Locate the cell with the specified text and output its [X, Y] center coordinate. 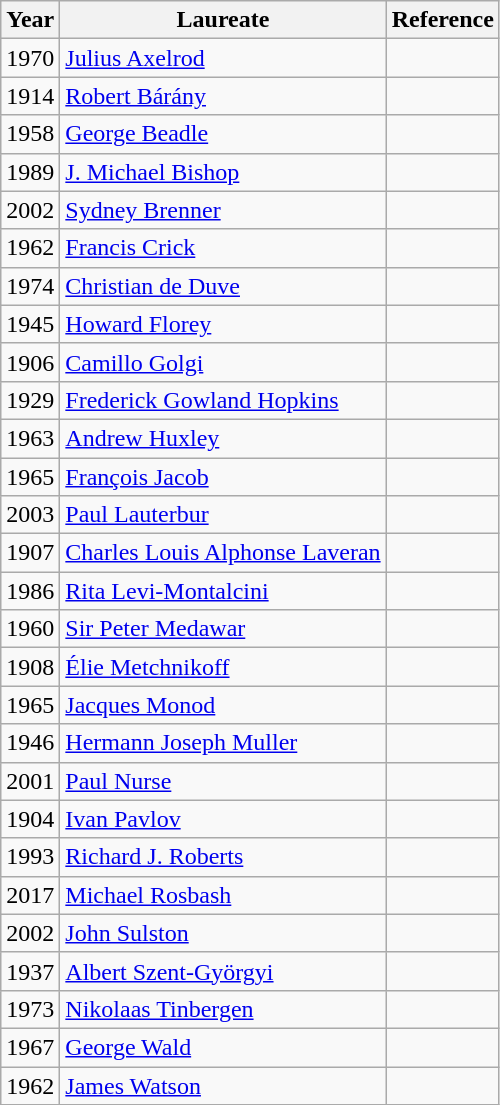
Andrew Huxley [223, 438]
1970 [30, 58]
François Jacob [223, 477]
1929 [30, 400]
2003 [30, 515]
Ivan Pavlov [223, 819]
1989 [30, 172]
Michael Rosbash [223, 895]
1945 [30, 324]
Francis Crick [223, 248]
Paul Lauterbur [223, 515]
Paul Nurse [223, 781]
Christian de Duve [223, 286]
Julius Axelrod [223, 58]
1967 [30, 1047]
1908 [30, 667]
Albert Szent-Györgyi [223, 971]
1958 [30, 134]
Hermann Joseph Muller [223, 743]
Richard J. Roberts [223, 857]
1974 [30, 286]
2001 [30, 781]
Charles Louis Alphonse Laveran [223, 553]
Sir Peter Medawar [223, 629]
Reference [442, 20]
Howard Florey [223, 324]
1914 [30, 96]
Nikolaas Tinbergen [223, 1009]
Frederick Gowland Hopkins [223, 400]
George Beadle [223, 134]
Sydney Brenner [223, 210]
J. Michael Bishop [223, 172]
1907 [30, 553]
Élie Metchnikoff [223, 667]
2017 [30, 895]
Rita Levi-Montalcini [223, 591]
James Watson [223, 1085]
1937 [30, 971]
1904 [30, 819]
George Wald [223, 1047]
Camillo Golgi [223, 362]
1993 [30, 857]
1906 [30, 362]
1963 [30, 438]
1986 [30, 591]
1946 [30, 743]
Robert Bárány [223, 96]
John Sulston [223, 933]
1960 [30, 629]
Year [30, 20]
Laureate [223, 20]
1973 [30, 1009]
Jacques Monod [223, 705]
